From the cell containing the given text, extract its center point as [X, Y] coordinate. 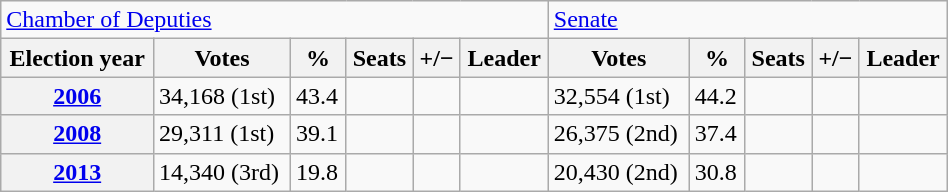
2013 [78, 172]
30.8 [716, 172]
Election year [78, 58]
32,554 (1st) [618, 96]
44.2 [716, 96]
29,311 (1st) [222, 134]
34,168 (1st) [222, 96]
20,430 (2nd) [618, 172]
14,340 (3rd) [222, 172]
26,375 (2nd) [618, 134]
43.4 [318, 96]
Senate [748, 20]
37.4 [716, 134]
39.1 [318, 134]
2008 [78, 134]
Chamber of Deputies [275, 20]
19.8 [318, 172]
2006 [78, 96]
